Detect which cell encompasses the target text, then output its (X, Y) center coordinate. 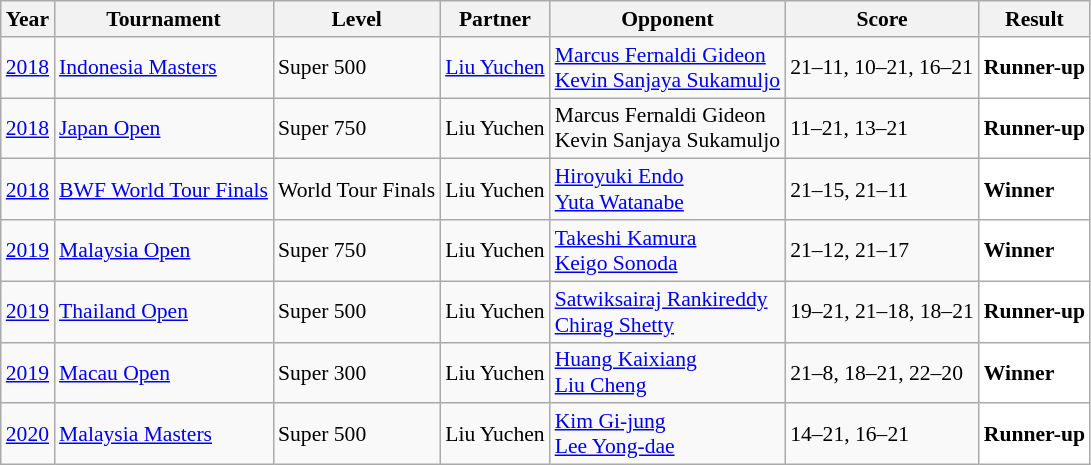
Year (28, 19)
Score (882, 19)
Satwiksairaj Rankireddy Chirag Shetty (668, 312)
Tournament (164, 19)
21–11, 10–21, 16–21 (882, 68)
14–21, 16–21 (882, 434)
Opponent (668, 19)
2020 (28, 434)
21–15, 21–11 (882, 190)
Malaysia Open (164, 250)
Kim Gi-jung Lee Yong-dae (668, 434)
Huang Kaixiang Liu Cheng (668, 372)
Partner (494, 19)
Super 300 (356, 372)
Indonesia Masters (164, 68)
19–21, 21–18, 18–21 (882, 312)
21–12, 21–17 (882, 250)
Macau Open (164, 372)
11–21, 13–21 (882, 128)
Hiroyuki Endo Yuta Watanabe (668, 190)
World Tour Finals (356, 190)
Thailand Open (164, 312)
Takeshi Kamura Keigo Sonoda (668, 250)
Malaysia Masters (164, 434)
21–8, 18–21, 22–20 (882, 372)
Level (356, 19)
BWF World Tour Finals (164, 190)
Japan Open (164, 128)
Result (1034, 19)
